Determine the [x, y] coordinate at the center of the cell enclosing the given text.  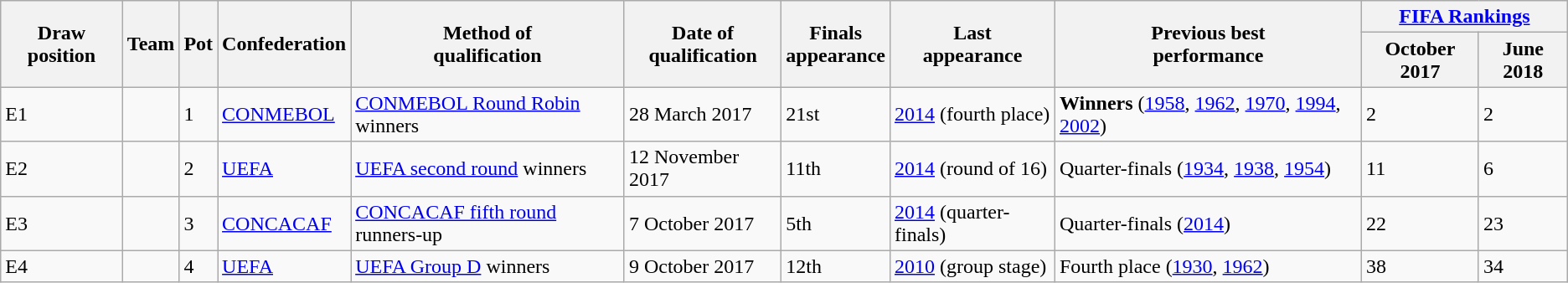
11th [836, 169]
CONCACAF [285, 223]
2014 (quarter-finals) [972, 223]
Confederation [285, 44]
9 October 2017 [702, 266]
Draw position [62, 44]
34 [1523, 266]
5th [836, 223]
28 March 2017 [702, 114]
4 [199, 266]
October 2017 [1420, 60]
Quarter-finals (2014) [1208, 223]
Team [151, 44]
12 November 2017 [702, 169]
Finalsappearance [836, 44]
2014 (round of 16) [972, 169]
1 [199, 114]
FIFA Rankings [1464, 17]
June 2018 [1523, 60]
Lastappearance [972, 44]
22 [1420, 223]
CONMEBOL Round Robin winners [487, 114]
E4 [62, 266]
6 [1523, 169]
Pot [199, 44]
Winners (1958, 1962, 1970, 1994, 2002) [1208, 114]
E3 [62, 223]
3 [199, 223]
CONMEBOL [285, 114]
E2 [62, 169]
CONCACAF fifth round runners-up [487, 223]
UEFA second round winners [487, 169]
Fourth place (1930, 1962) [1208, 266]
UEFA Group D winners [487, 266]
21st [836, 114]
12th [836, 266]
38 [1420, 266]
Quarter-finals (1934, 1938, 1954) [1208, 169]
E1 [62, 114]
2014 (fourth place) [972, 114]
Date ofqualification [702, 44]
11 [1420, 169]
23 [1523, 223]
Method ofqualification [487, 44]
7 October 2017 [702, 223]
Previous bestperformance [1208, 44]
2010 (group stage) [972, 266]
